Detect which cell encompasses the target text, then output its (X, Y) center coordinate. 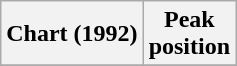
Chart (1992) (72, 34)
Peakposition (189, 34)
